From the cell containing the given text, extract its center point as [X, Y] coordinate. 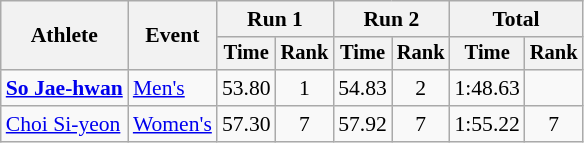
2 [421, 88]
1:48.63 [486, 88]
57.92 [362, 124]
Men's [172, 88]
1:55.22 [486, 124]
1 [305, 88]
Run 1 [275, 19]
Women's [172, 124]
Event [172, 36]
So Jae-hwan [64, 88]
Total [516, 19]
Run 2 [391, 19]
54.83 [362, 88]
53.80 [246, 88]
Athlete [64, 36]
57.30 [246, 124]
Choi Si-yeon [64, 124]
